Extract the (x, y) coordinate from the center of the cell holding the provided text.  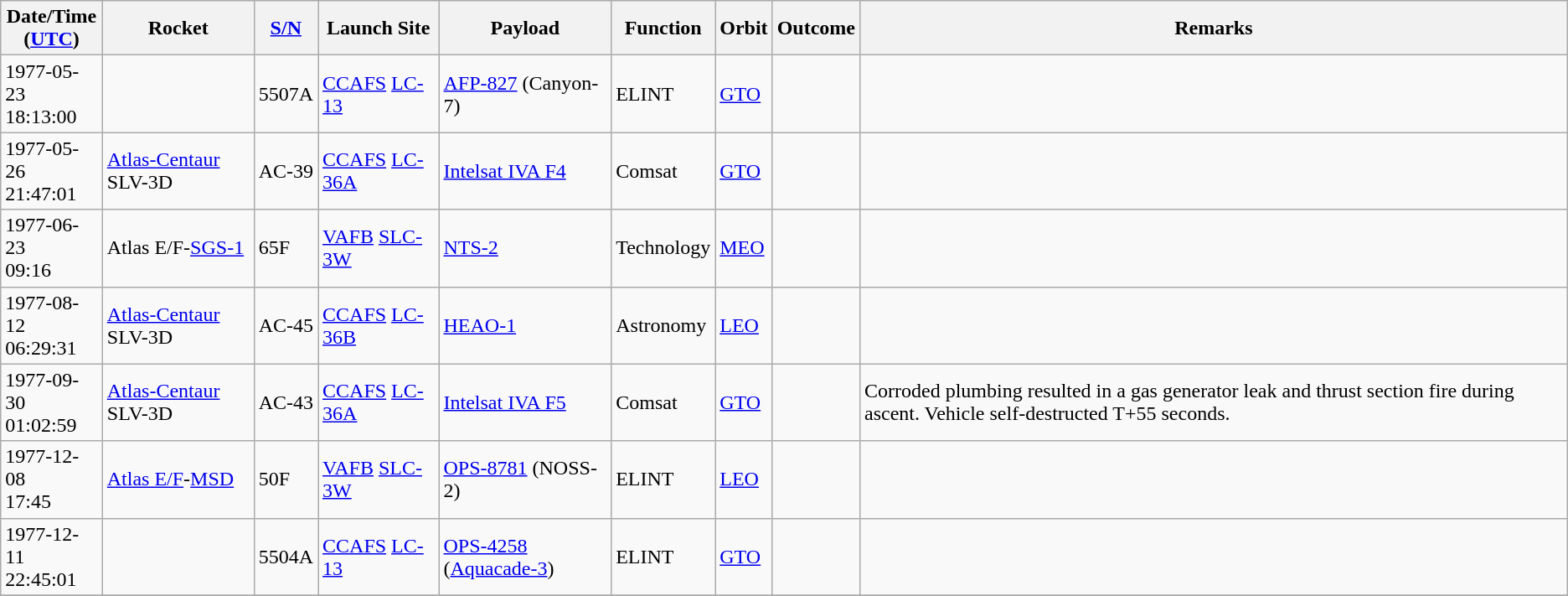
Remarks (1213, 29)
Date/Time(UTC) (52, 29)
1977-05-2621:47:01 (52, 171)
Rocket (178, 29)
1977-12-1122:45:01 (52, 557)
Intelsat IVA F5 (525, 402)
OPS-8781 (NOSS-2) (525, 479)
Atlas E/F-SGS-1 (178, 248)
1977-08-1206:29:31 (52, 325)
HEAO-1 (525, 325)
Astronomy (663, 325)
Outcome (816, 29)
65F (286, 248)
5504A (286, 557)
Function (663, 29)
AFP-827 (Canyon-7) (525, 94)
Corroded plumbing resulted in a gas generator leak and thrust section fire during ascent. Vehicle self-destructed T+55 seconds. (1213, 402)
5507A (286, 94)
S/N (286, 29)
CCAFS LC-36B (379, 325)
Atlas E/F-MSD (178, 479)
AC-43 (286, 402)
MEO (744, 248)
Intelsat IVA F4 (525, 171)
Payload (525, 29)
1977-12-0817:45 (52, 479)
1977-06-2309:16 (52, 248)
1977-05-2318:13:00 (52, 94)
Launch Site (379, 29)
Technology (663, 248)
NTS-2 (525, 248)
1977-09-3001:02:59 (52, 402)
Orbit (744, 29)
50F (286, 479)
AC-39 (286, 171)
OPS-4258 (Aquacade-3) (525, 557)
AC-45 (286, 325)
